Search for the cell housing the specified text and yield its (x, y) center coordinate. 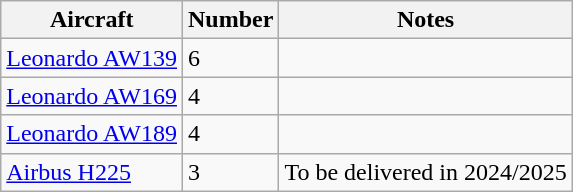
Aircraft (92, 20)
Leonardo AW139 (92, 58)
Leonardo AW189 (92, 134)
6 (231, 58)
3 (231, 172)
Notes (426, 20)
Number (231, 20)
To be delivered in 2024/2025 (426, 172)
Leonardo AW169 (92, 96)
Airbus H225 (92, 172)
